Scan for the cell matching the given text and deliver its [X, Y] coordinate at center. 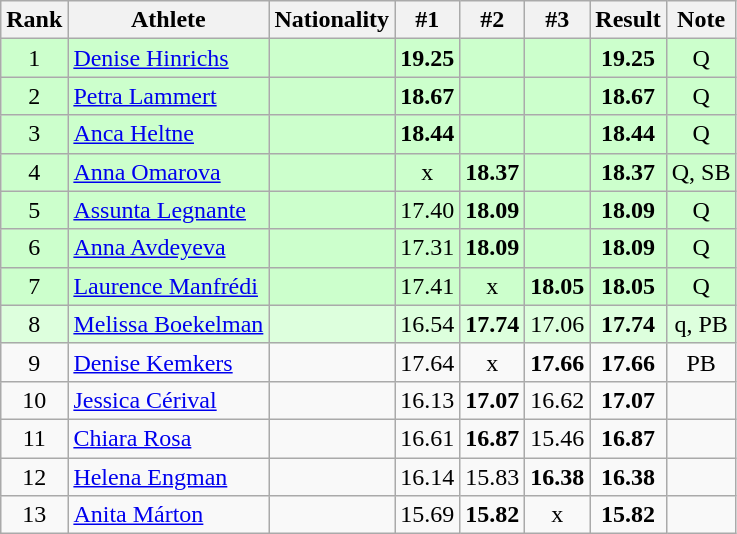
6 [34, 248]
Note [701, 20]
17.64 [428, 362]
Denise Hinrichs [168, 58]
Petra Lammert [168, 96]
16.62 [558, 400]
#2 [492, 20]
3 [34, 134]
Jessica Cérival [168, 400]
Denise Kemkers [168, 362]
4 [34, 172]
#3 [558, 20]
Q, SB [701, 172]
15.69 [428, 515]
17.41 [428, 286]
Result [628, 20]
Chiara Rosa [168, 438]
17.40 [428, 210]
16.54 [428, 324]
16.13 [428, 400]
8 [34, 324]
Anna Avdeyeva [168, 248]
9 [34, 362]
Assunta Legnante [168, 210]
1 [34, 58]
16.61 [428, 438]
#1 [428, 20]
Athlete [168, 20]
15.83 [492, 477]
Anita Márton [168, 515]
7 [34, 286]
5 [34, 210]
12 [34, 477]
Melissa Boekelman [168, 324]
Laurence Manfrédi [168, 286]
PB [701, 362]
Nationality [332, 20]
11 [34, 438]
Helena Engman [168, 477]
q, PB [701, 324]
Anca Heltne [168, 134]
10 [34, 400]
16.14 [428, 477]
13 [34, 515]
Rank [34, 20]
15.46 [558, 438]
2 [34, 96]
17.06 [558, 324]
Anna Omarova [168, 172]
17.31 [428, 248]
